Extract the (X, Y) coordinate from the center of the cell holding the provided text.  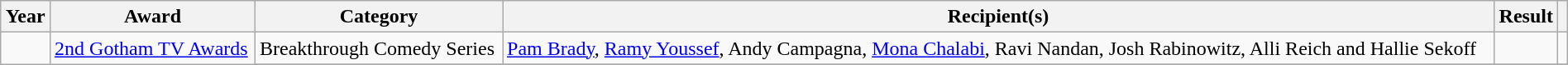
2nd Gotham TV Awards (153, 48)
Year (26, 17)
Pam Brady, Ramy Youssef, Andy Campagna, Mona Chalabi, Ravi Nandan, Josh Rabinowitz, Alli Reich and Hallie Sekoff (999, 48)
Breakthrough Comedy Series (379, 48)
Recipient(s) (999, 17)
Result (1527, 17)
Category (379, 17)
Award (153, 17)
